Return (X, Y) of the center of cell containing provided text 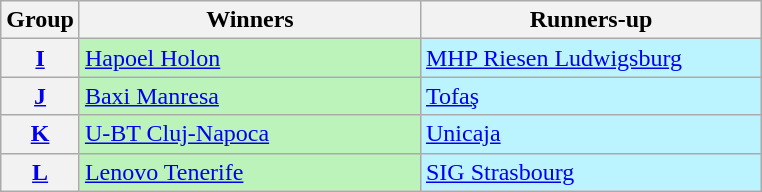
Hapoel Holon (250, 58)
Winners (250, 20)
Baxi Manresa (250, 96)
K (40, 134)
Tofaş (590, 96)
SIG Strasbourg (590, 172)
MHP Riesen Ludwigsburg (590, 58)
Lenovo Tenerife (250, 172)
I (40, 58)
Runners-up (590, 20)
Group (40, 20)
Unicaja (590, 134)
U-BT Cluj-Napoca (250, 134)
L (40, 172)
J (40, 96)
